Locate the cell with the specified text and output its [X, Y] center coordinate. 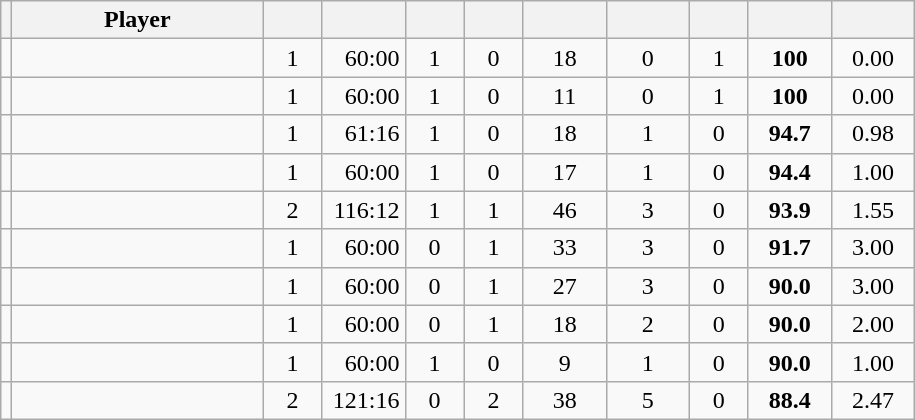
46 [564, 210]
27 [564, 286]
33 [564, 248]
1.55 [872, 210]
5 [648, 400]
116:12 [364, 210]
11 [564, 96]
88.4 [790, 400]
121:16 [364, 400]
0.98 [872, 134]
61:16 [364, 134]
38 [564, 400]
2.47 [872, 400]
94.4 [790, 172]
94.7 [790, 134]
93.9 [790, 210]
91.7 [790, 248]
9 [564, 362]
2.00 [872, 324]
17 [564, 172]
Player [138, 20]
